Find where the given text appears and provide that cell's center as [X, Y] coordinate. 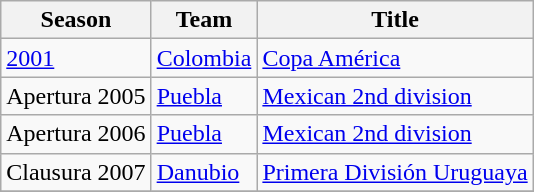
2001 [76, 58]
Copa América [395, 58]
Colombia [204, 58]
Apertura 2005 [76, 96]
Season [76, 20]
Primera División Uruguaya [395, 172]
Apertura 2006 [76, 134]
Clausura 2007 [76, 172]
Title [395, 20]
Team [204, 20]
Danubio [204, 172]
